From the cell containing the given text, extract its center point as (X, Y) coordinate. 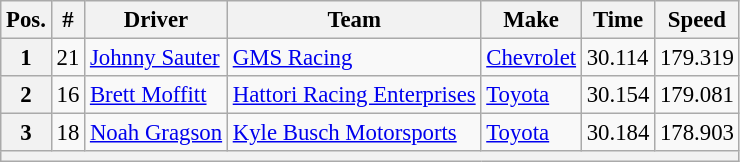
30.114 (618, 58)
21 (68, 58)
Make (531, 20)
179.319 (698, 58)
Kyle Busch Motorsports (354, 133)
Time (618, 20)
Driver (156, 20)
18 (68, 133)
Noah Gragson (156, 133)
30.184 (618, 133)
Johnny Sauter (156, 58)
GMS Racing (354, 58)
Hattori Racing Enterprises (354, 95)
1 (26, 58)
Chevrolet (531, 58)
# (68, 20)
178.903 (698, 133)
3 (26, 133)
Speed (698, 20)
2 (26, 95)
Brett Moffitt (156, 95)
Pos. (26, 20)
16 (68, 95)
179.081 (698, 95)
30.154 (618, 95)
Team (354, 20)
